Scan for the cell matching the given text and deliver its [X, Y] coordinate at center. 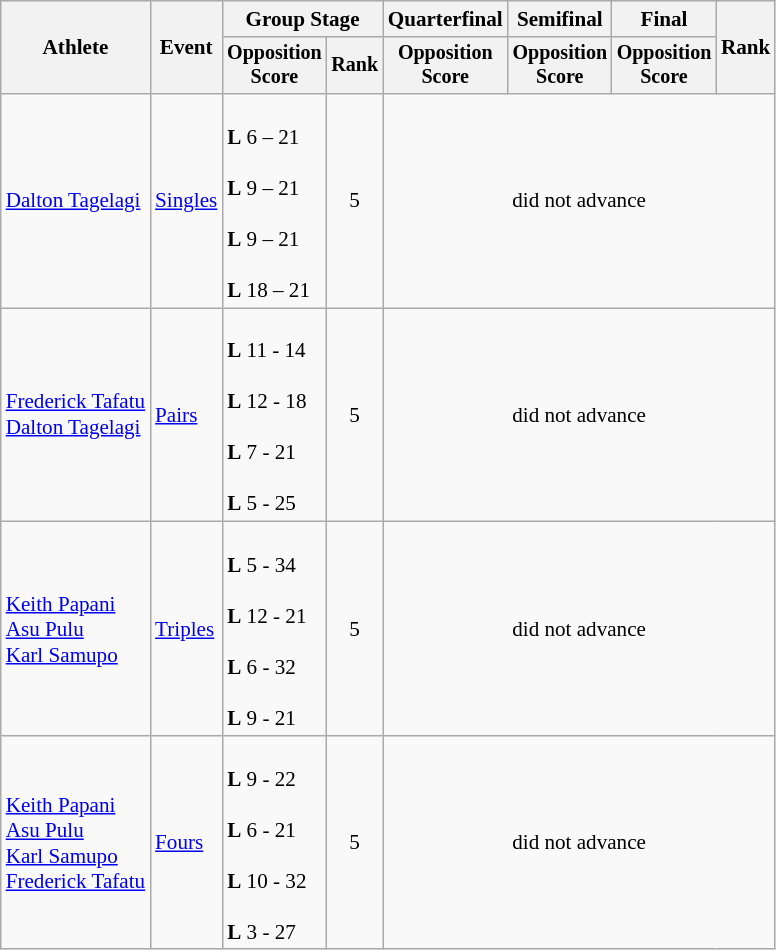
Event [186, 48]
Keith PapaniAsu PuluKarl Samupo [76, 629]
L 11 - 14L 12 - 18L 7 - 21L 5 - 25 [274, 415]
Group Stage [302, 18]
L 5 - 34L 12 - 21L 6 - 32L 9 - 21 [274, 629]
Frederick TafatuDalton Tagelagi [76, 415]
Dalton Tagelagi [76, 201]
Keith PapaniAsu PuluKarl SamupoFrederick Tafatu [76, 843]
Pairs [186, 415]
Athlete [76, 48]
Semifinal [560, 18]
Fours [186, 843]
Quarterfinal [446, 18]
Singles [186, 201]
L 9 - 22L 6 - 21L 10 - 32L 3 - 27 [274, 843]
L 6 – 21L 9 – 21L 9 – 21L 18 – 21 [274, 201]
Triples [186, 629]
Final [664, 18]
